Output the [X, Y] coordinate of the center of the cell containing the given text.  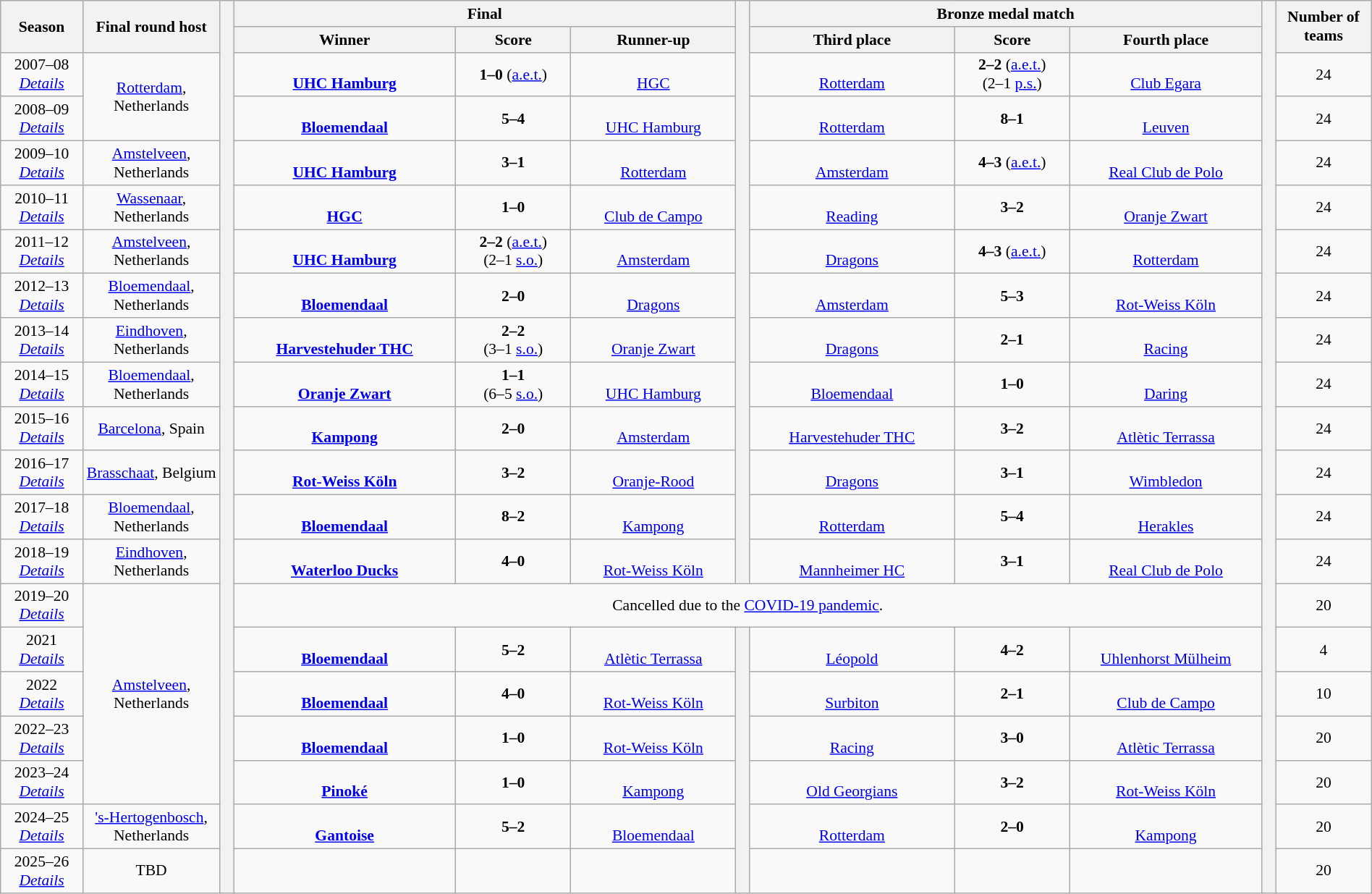
Winner [344, 40]
Old Georgians [852, 782]
2011–12Details [42, 252]
Wimbledon [1165, 473]
2–2 (a.e.t.)(2–1 s.o.) [514, 252]
1–1(6–5 s.o.) [514, 384]
Number of teams [1324, 26]
2025–26Details [42, 872]
Season [42, 26]
2022–23Details [42, 738]
1–0 (a.e.t.) [514, 74]
Léopold [852, 650]
Leuven [1165, 119]
Rotterdam, Netherlands [151, 96]
Barcelona, Spain [151, 429]
8–1 [1012, 119]
2012–13Details [42, 295]
2015–16Details [42, 429]
10 [1324, 693]
Fourth place [1165, 40]
2013–14Details [42, 340]
2024–25Details [42, 827]
2023–24Details [42, 782]
Reading [852, 207]
Uhlenhorst Mülheim [1165, 650]
2014–15Details [42, 384]
Third place [852, 40]
's-Hertogenbosch, Netherlands [151, 827]
8–2 [514, 517]
Pinoké [344, 782]
Waterloo Ducks [344, 562]
2009–10Details [42, 164]
Bronze medal match [1006, 14]
2019–20Details [42, 605]
Herakles [1165, 517]
2–2 (a.e.t.)(2–1 p.s.) [1012, 74]
2–2(3–1 s.o.) [514, 340]
Final [485, 14]
Final round host [151, 26]
Runner-up [653, 40]
2018–19Details [42, 562]
5–3 [1012, 295]
Brasschaat, Belgium [151, 473]
2016–17Details [42, 473]
3–0 [1012, 738]
Mannheimer HC [852, 562]
Oranje-Rood [653, 473]
2007–08Details [42, 74]
2021Details [42, 650]
2017–18Details [42, 517]
4–2 [1012, 650]
2022Details [42, 693]
2010–11Details [42, 207]
Surbiton [852, 693]
Cancelled due to the COVID-19 pandemic. [748, 605]
TBD [151, 872]
Club Egara [1165, 74]
4 [1324, 650]
Wassenaar, Netherlands [151, 207]
2008–09Details [42, 119]
Daring [1165, 384]
Gantoise [344, 827]
